Output the [x, y] coordinate of the center of the cell containing the given text.  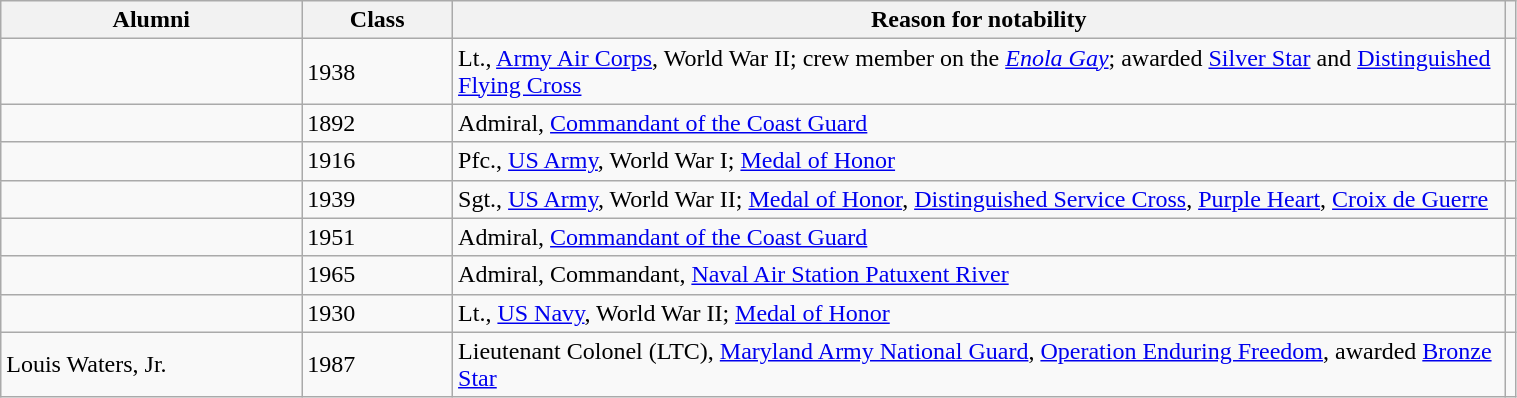
Alumni [152, 20]
1965 [378, 275]
Admiral, Commandant, Naval Air Station Patuxent River [979, 275]
Class [378, 20]
1939 [378, 199]
Pfc., US Army, World War I; Medal of Honor [979, 161]
Reason for notability [979, 20]
Louis Waters, Jr. [152, 364]
Lt., US Navy, World War II; Medal of Honor [979, 313]
Sgt., US Army, World War II; Medal of Honor, Distinguished Service Cross, Purple Heart, Croix de Guerre [979, 199]
1987 [378, 364]
1951 [378, 237]
1930 [378, 313]
Lieutenant Colonel (LTC), Maryland Army National Guard, Operation Enduring Freedom, awarded Bronze Star [979, 364]
1916 [378, 161]
1892 [378, 123]
Lt., Army Air Corps, World War II; crew member on the Enola Gay; awarded Silver Star and Distinguished Flying Cross [979, 72]
1938 [378, 72]
